Find where the given text appears and provide that cell's center as [x, y] coordinate. 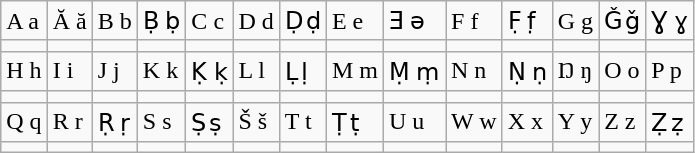
F̣ f̣ [527, 21]
I i [70, 71]
Ɣ ɣ [670, 21]
Ṃ ṃ [414, 71]
Ǝ ǝ [414, 21]
M m [354, 71]
J j [114, 71]
B b [114, 21]
Ḷ ḷ [302, 71]
E e [354, 21]
G g [575, 21]
S s [162, 122]
W w [474, 122]
Ḅ ḅ [162, 21]
Ă ă [70, 21]
Š š [256, 122]
Ṛ ṛ [114, 122]
Ṣ ṣ [210, 122]
R r [70, 122]
X x [527, 122]
Ḍ ḍ [302, 21]
Ǧ ǧ [622, 21]
H h [24, 71]
C c [210, 21]
T t [302, 122]
Ṭ ṭ [354, 122]
O o [622, 71]
N n [474, 71]
F f [474, 21]
A a [24, 21]
Ŋ ŋ [575, 71]
D d [256, 21]
Y y [575, 122]
Ḳ ḳ [210, 71]
Q q [24, 122]
Z z [622, 122]
L l [256, 71]
U u [414, 122]
P p [670, 71]
Ẓ ẓ [670, 122]
K k [162, 71]
Ṇ ṇ [527, 71]
